Return the (x, y) coordinate for the center point of the cell that contains the specified text.  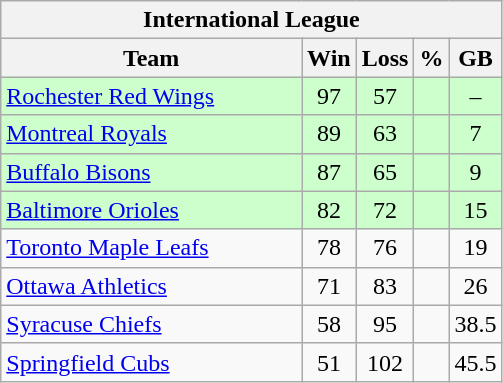
% (432, 58)
Baltimore Orioles (152, 210)
Springfield Cubs (152, 362)
19 (476, 248)
38.5 (476, 324)
15 (476, 210)
26 (476, 286)
7 (476, 134)
Toronto Maple Leafs (152, 248)
97 (330, 96)
78 (330, 248)
71 (330, 286)
76 (385, 248)
58 (330, 324)
Syracuse Chiefs (152, 324)
– (476, 96)
102 (385, 362)
GB (476, 58)
65 (385, 172)
51 (330, 362)
International League (252, 20)
Loss (385, 58)
63 (385, 134)
72 (385, 210)
89 (330, 134)
Montreal Royals (152, 134)
Team (152, 58)
57 (385, 96)
95 (385, 324)
45.5 (476, 362)
9 (476, 172)
Buffalo Bisons (152, 172)
Rochester Red Wings (152, 96)
87 (330, 172)
82 (330, 210)
Ottawa Athletics (152, 286)
Win (330, 58)
83 (385, 286)
